Return [X, Y] of the center of cell containing provided text 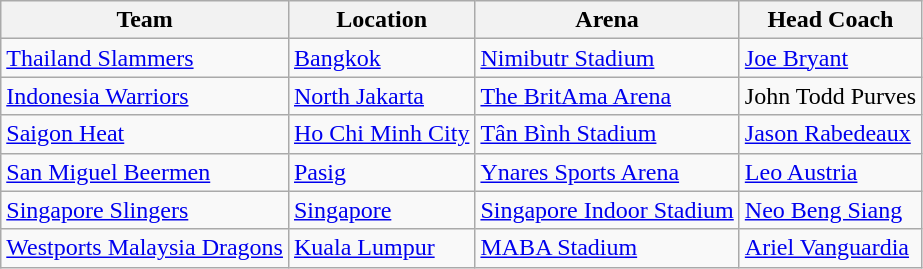
Arena [607, 20]
Ariel Vanguardia [830, 248]
Bangkok [381, 58]
Nimibutr Stadium [607, 58]
Tân Bình Stadium [607, 134]
North Jakarta [381, 96]
The BritAma Arena [607, 96]
Pasig [381, 172]
Team [145, 20]
Singapore Slingers [145, 210]
Indonesia Warriors [145, 96]
Singapore Indoor Stadium [607, 210]
MABA Stadium [607, 248]
Location [381, 20]
Neo Beng Siang [830, 210]
Kuala Lumpur [381, 248]
Jason Rabedeaux [830, 134]
Ynares Sports Arena [607, 172]
John Todd Purves [830, 96]
Thailand Slammers [145, 58]
Westports Malaysia Dragons [145, 248]
San Miguel Beermen [145, 172]
Singapore [381, 210]
Ho Chi Minh City [381, 134]
Head Coach [830, 20]
Joe Bryant [830, 58]
Leo Austria [830, 172]
Saigon Heat [145, 134]
